Capture the cell that displays the provided text and extract its [x, y] central coordinate. 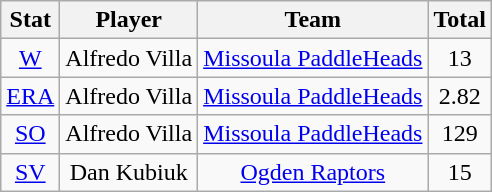
Stat [30, 20]
129 [460, 134]
Total [460, 20]
Dan Kubiuk [129, 172]
Player [129, 20]
ERA [30, 96]
Team [313, 20]
SO [30, 134]
SV [30, 172]
Ogden Raptors [313, 172]
13 [460, 58]
2.82 [460, 96]
15 [460, 172]
W [30, 58]
